Locate the cell with the specified text and output its [X, Y] center coordinate. 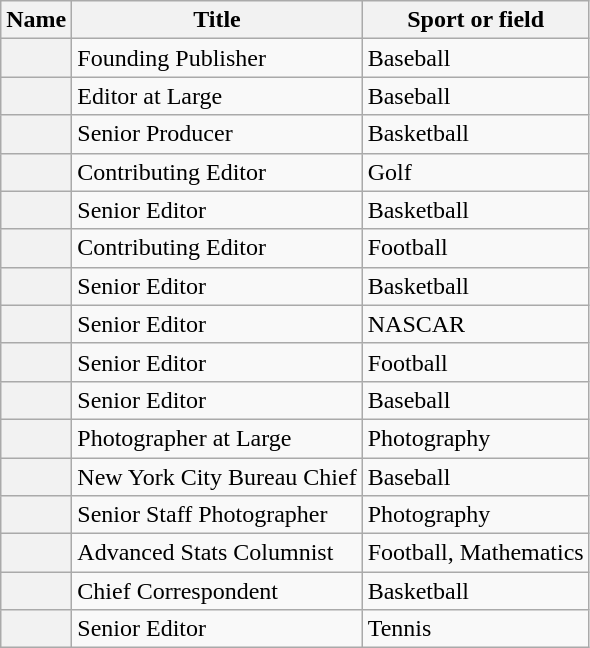
Name [36, 20]
Title [217, 20]
NASCAR [476, 324]
Senior Producer [217, 134]
Photographer at Large [217, 438]
Founding Publisher [217, 58]
Golf [476, 172]
Sport or field [476, 20]
Football, Mathematics [476, 553]
Tennis [476, 629]
New York City Bureau Chief [217, 477]
Chief Correspondent [217, 591]
Senior Staff Photographer [217, 515]
Advanced Stats Columnist [217, 553]
Editor at Large [217, 96]
